Search for the cell housing the specified text and yield its [x, y] center coordinate. 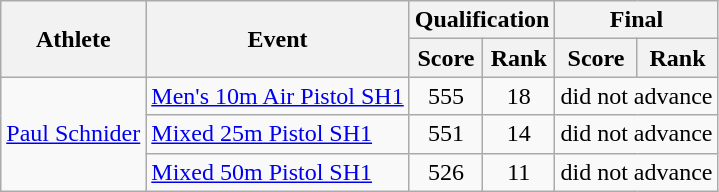
Mixed 25m Pistol SH1 [278, 134]
Event [278, 39]
Athlete [74, 39]
Qualification [482, 20]
555 [446, 96]
551 [446, 134]
Mixed 50m Pistol SH1 [278, 172]
Men's 10m Air Pistol SH1 [278, 96]
526 [446, 172]
18 [519, 96]
11 [519, 172]
Final [636, 20]
Paul Schnider [74, 134]
14 [519, 134]
